Return [X, Y] of the center of cell containing provided text 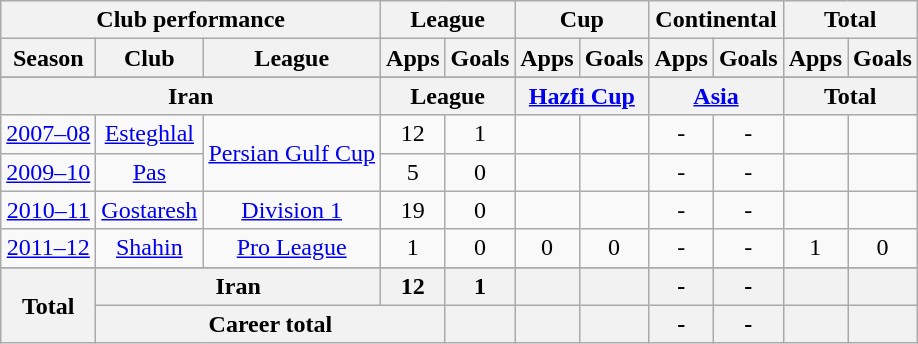
Season [48, 58]
Club performance [191, 20]
19 [413, 210]
Asia [716, 96]
Cup [582, 20]
Gostaresh [150, 210]
Career total [270, 324]
2010–11 [48, 210]
Club [150, 58]
2007–08 [48, 134]
Pro League [292, 248]
Continental [716, 20]
Division 1 [292, 210]
Esteghlal [150, 134]
5 [413, 172]
Pas [150, 172]
Shahin [150, 248]
2009–10 [48, 172]
Persian Gulf Cup [292, 153]
2011–12 [48, 248]
Hazfi Cup [582, 96]
